Capture the cell that displays the provided text and extract its (X, Y) central coordinate. 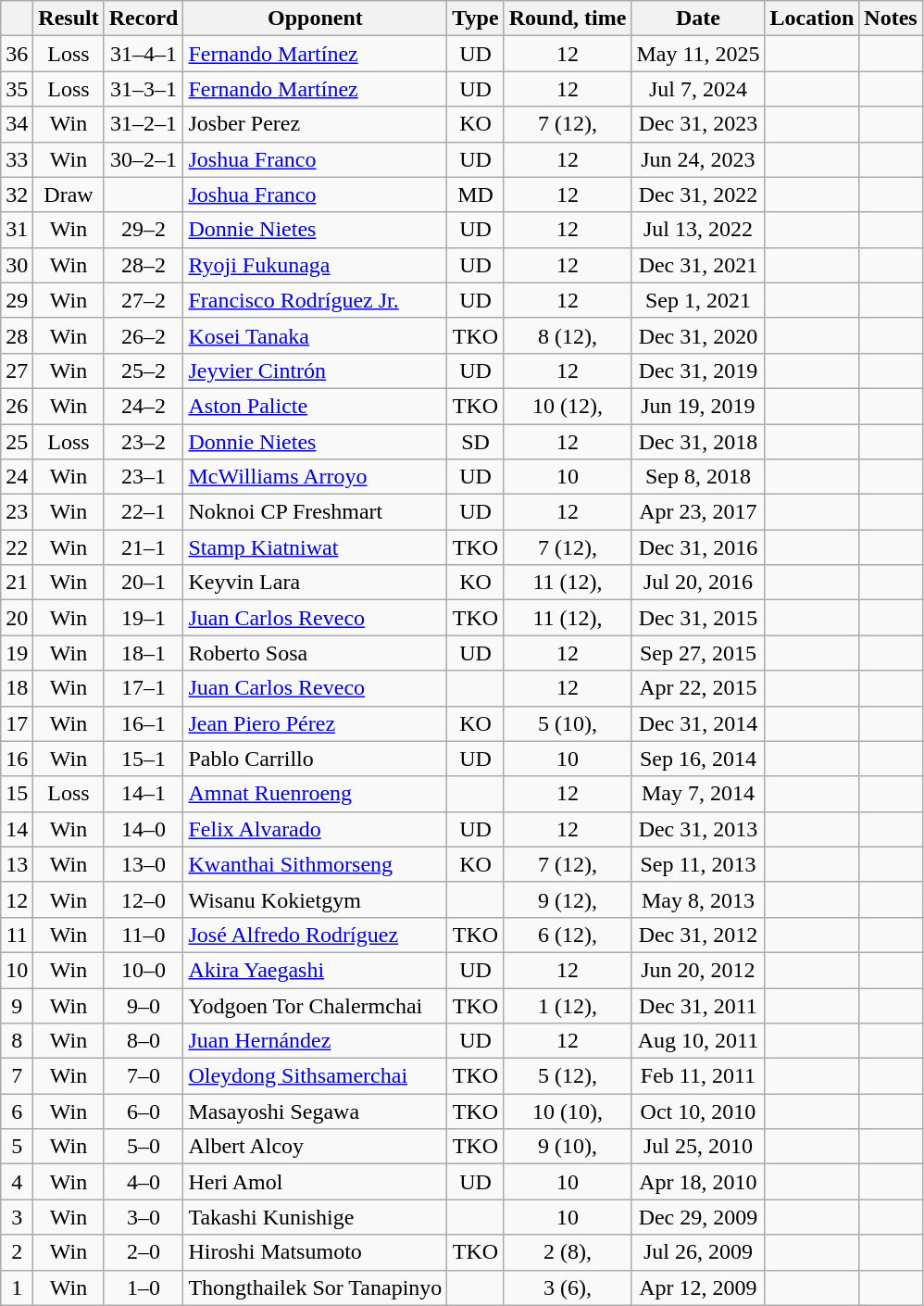
Dec 31, 2016 (698, 547)
May 11, 2025 (698, 54)
28–2 (144, 265)
Dec 31, 2011 (698, 1005)
Akira Yaegashi (315, 970)
22–1 (144, 512)
Date (698, 19)
Dec 31, 2021 (698, 265)
10 (10), (568, 1111)
Albert Alcoy (315, 1147)
8 (12), (568, 335)
3 (6), (568, 1287)
21–1 (144, 547)
13 (17, 864)
2 (17, 1252)
10 (12), (568, 406)
Keyvin Lara (315, 583)
30–2–1 (144, 159)
9 (17, 1005)
Feb 11, 2011 (698, 1076)
24 (17, 477)
McWilliams Arroyo (315, 477)
Record (144, 19)
23 (17, 512)
3–0 (144, 1217)
5 (12), (568, 1076)
25–2 (144, 370)
31 (17, 230)
Sep 8, 2018 (698, 477)
5 (10), (568, 723)
Aston Palicte (315, 406)
29 (17, 300)
7 (17, 1076)
Jul 25, 2010 (698, 1147)
Dec 29, 2009 (698, 1217)
7–0 (144, 1076)
Ryoji Fukunaga (315, 265)
Thongthailek Sor Tanapinyo (315, 1287)
11 (17, 935)
26 (17, 406)
2 (8), (568, 1252)
Jun 20, 2012 (698, 970)
27 (17, 370)
MD (476, 195)
Wisanu Kokietgym (315, 899)
5–0 (144, 1147)
36 (17, 54)
1 (12), (568, 1005)
Apr 22, 2015 (698, 688)
May 7, 2014 (698, 794)
Francisco Rodríguez Jr. (315, 300)
Jul 20, 2016 (698, 583)
6 (17, 1111)
Apr 23, 2017 (698, 512)
5 (17, 1147)
Roberto Sosa (315, 653)
31–2–1 (144, 124)
Round, time (568, 19)
Dec 31, 2015 (698, 618)
May 8, 2013 (698, 899)
Opponent (315, 19)
Noknoi CP Freshmart (315, 512)
24–2 (144, 406)
Dec 31, 2022 (698, 195)
Stamp Kiatniwat (315, 547)
Dec 31, 2019 (698, 370)
19 (17, 653)
17–1 (144, 688)
23–2 (144, 442)
23–1 (144, 477)
30 (17, 265)
11–0 (144, 935)
19–1 (144, 618)
Felix Alvarado (315, 829)
15 (17, 794)
8 (17, 1041)
31–3–1 (144, 89)
Aug 10, 2011 (698, 1041)
Heri Amol (315, 1182)
Jul 26, 2009 (698, 1252)
2–0 (144, 1252)
25 (17, 442)
Masayoshi Segawa (315, 1111)
Sep 16, 2014 (698, 759)
16–1 (144, 723)
15–1 (144, 759)
20 (17, 618)
4 (17, 1182)
16 (17, 759)
8–0 (144, 1041)
32 (17, 195)
Oleydong Sithsamerchai (315, 1076)
Josber Perez (315, 124)
Hiroshi Matsumoto (315, 1252)
Apr 18, 2010 (698, 1182)
SD (476, 442)
9 (12), (568, 899)
José Alfredo Rodríguez (315, 935)
28 (17, 335)
Jun 19, 2019 (698, 406)
Dec 31, 2012 (698, 935)
Location (812, 19)
10–0 (144, 970)
Takashi Kunishige (315, 1217)
34 (17, 124)
6 (12), (568, 935)
Jeyvier Cintrón (315, 370)
14–1 (144, 794)
Dec 31, 2023 (698, 124)
26–2 (144, 335)
Jul 7, 2024 (698, 89)
Jun 24, 2023 (698, 159)
31–4–1 (144, 54)
18 (17, 688)
33 (17, 159)
Dec 31, 2014 (698, 723)
Yodgoen Tor Chalermchai (315, 1005)
35 (17, 89)
Dec 31, 2020 (698, 335)
20–1 (144, 583)
12–0 (144, 899)
Kosei Tanaka (315, 335)
Dec 31, 2018 (698, 442)
9–0 (144, 1005)
29–2 (144, 230)
Pablo Carrillo (315, 759)
Apr 12, 2009 (698, 1287)
1–0 (144, 1287)
Sep 1, 2021 (698, 300)
Kwanthai Sithmorseng (315, 864)
6–0 (144, 1111)
Notes (891, 19)
9 (10), (568, 1147)
Draw (69, 195)
18–1 (144, 653)
Result (69, 19)
Sep 11, 2013 (698, 864)
14 (17, 829)
17 (17, 723)
3 (17, 1217)
22 (17, 547)
Juan Hernández (315, 1041)
4–0 (144, 1182)
1 (17, 1287)
Amnat Ruenroeng (315, 794)
13–0 (144, 864)
27–2 (144, 300)
Jul 13, 2022 (698, 230)
14–0 (144, 829)
Oct 10, 2010 (698, 1111)
21 (17, 583)
Dec 31, 2013 (698, 829)
Jean Piero Pérez (315, 723)
Sep 27, 2015 (698, 653)
Type (476, 19)
